Return [x, y] of the center of cell containing provided text 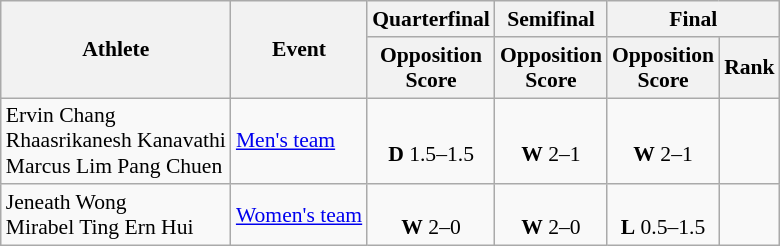
Jeneath WongMirabel Ting Ern Hui [116, 216]
D 1.5–1.5 [431, 142]
Quarterfinal [431, 19]
Men's team [299, 142]
Ervin ChangRhaasrikanesh KanavathiMarcus Lim Pang Chuen [116, 142]
Athlete [116, 50]
L 0.5–1.5 [663, 216]
Semifinal [551, 19]
Women's team [299, 216]
Event [299, 50]
Final [694, 19]
Rank [750, 68]
